Identify which cell holds the provided text, then report its [X, Y] central coordinate. 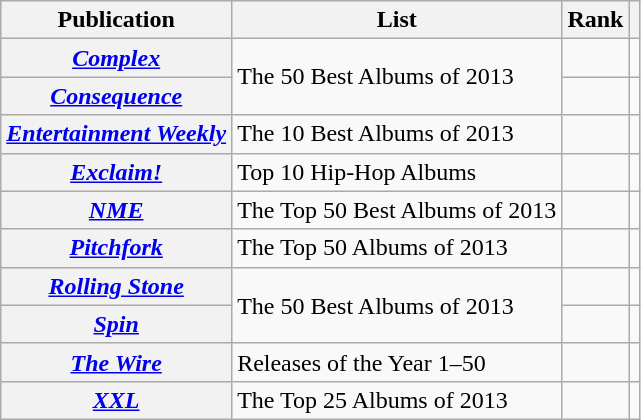
Complex [116, 58]
NME [116, 210]
Spin [116, 324]
Releases of the Year 1–50 [397, 362]
Publication [116, 20]
Rank [596, 20]
The 10 Best Albums of 2013 [397, 134]
The Wire [116, 362]
Exclaim! [116, 172]
List [397, 20]
Consequence [116, 96]
XXL [116, 400]
Pitchfork [116, 248]
The Top 50 Best Albums of 2013 [397, 210]
Entertainment Weekly [116, 134]
The Top 25 Albums of 2013 [397, 400]
The Top 50 Albums of 2013 [397, 248]
Top 10 Hip-Hop Albums [397, 172]
Rolling Stone [116, 286]
